Scan for the cell matching the given text and deliver its [X, Y] coordinate at center. 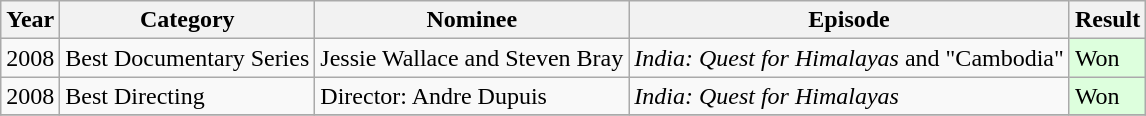
Nominee [472, 20]
Year [30, 20]
Best Directing [188, 96]
Best Documentary Series [188, 58]
India: Quest for Himalayas [850, 96]
Jessie Wallace and Steven Bray [472, 58]
Episode [850, 20]
Result [1107, 20]
India: Quest for Himalayas and "Cambodia" [850, 58]
Director: Andre Dupuis [472, 96]
Category [188, 20]
